Find where the given text appears and provide that cell's center as (X, Y) coordinate. 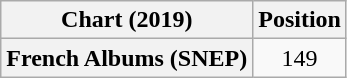
149 (300, 58)
French Albums (SNEP) (127, 58)
Chart (2019) (127, 20)
Position (300, 20)
